Determine the (X, Y) coordinate at the center of the cell enclosing the given text.  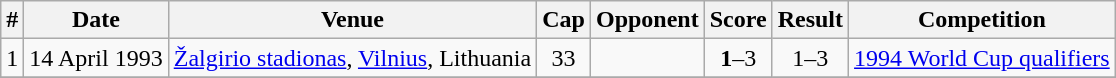
Competition (982, 20)
14 April 1993 (96, 58)
Result (810, 20)
# (12, 20)
Žalgirio stadionas, Vilnius, Lithuania (352, 58)
Venue (352, 20)
33 (564, 58)
Date (96, 20)
1 (12, 58)
Cap (564, 20)
1994 World Cup qualifiers (982, 58)
Score (738, 20)
Opponent (647, 20)
